From the cell containing the given text, extract its center point as (X, Y) coordinate. 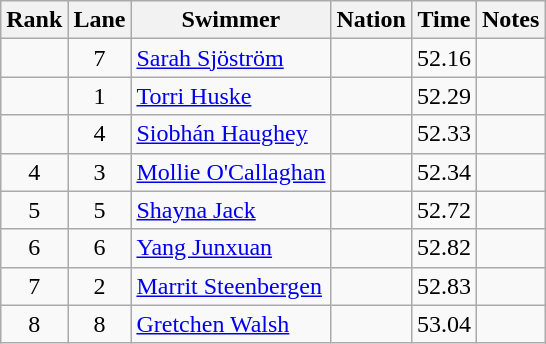
Mollie O'Callaghan (231, 172)
3 (100, 172)
52.72 (444, 210)
52.33 (444, 134)
2 (100, 286)
Siobhán Haughey (231, 134)
Marrit Steenbergen (231, 286)
52.34 (444, 172)
1 (100, 96)
Notes (510, 20)
52.82 (444, 248)
Rank (34, 20)
Shayna Jack (231, 210)
Swimmer (231, 20)
Yang Junxuan (231, 248)
52.83 (444, 286)
Time (444, 20)
Gretchen Walsh (231, 324)
52.29 (444, 96)
Torri Huske (231, 96)
Sarah Sjöström (231, 58)
53.04 (444, 324)
52.16 (444, 58)
Nation (371, 20)
Lane (100, 20)
